Provide the (x, y) coordinate of the cell's center where the given text is located.  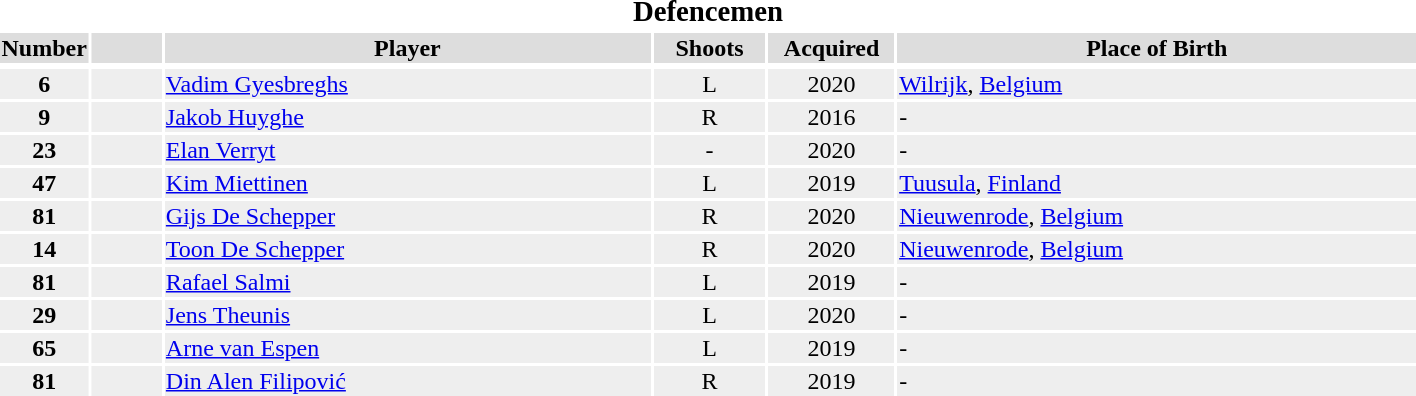
14 (44, 249)
29 (44, 315)
47 (44, 183)
Din Alen Filipović (407, 381)
65 (44, 348)
Jens Theunis (407, 315)
Shoots (709, 48)
Arne van Espen (407, 348)
Vadim Gyesbreghs (407, 84)
Place of Birth (1157, 48)
6 (44, 84)
23 (44, 150)
Kim Miettinen (407, 183)
Gijs De Schepper (407, 216)
Player (407, 48)
Acquired (832, 48)
2016 (832, 117)
Toon De Schepper (407, 249)
Rafael Salmi (407, 282)
Elan Verryt (407, 150)
Wilrijk, Belgium (1157, 84)
Jakob Huyghe (407, 117)
Number (44, 48)
Tuusula, Finland (1157, 183)
9 (44, 117)
